Search for the cell housing the specified text and yield its [X, Y] center coordinate. 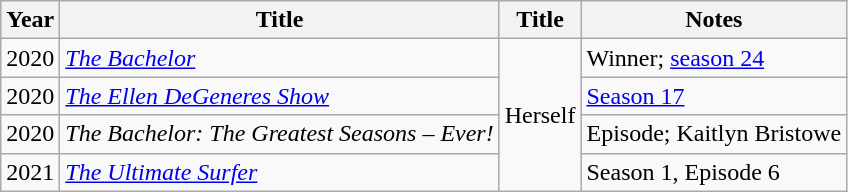
Herself [540, 115]
Winner; season 24 [714, 58]
2021 [30, 172]
Season 1, Episode 6 [714, 172]
Year [30, 20]
The Ellen DeGeneres Show [280, 96]
Notes [714, 20]
Season 17 [714, 96]
Episode; Kaitlyn Bristowe [714, 134]
The Bachelor: The Greatest Seasons – Ever! [280, 134]
The Ultimate Surfer [280, 172]
The Bachelor [280, 58]
